For the text-containing cell, return its midpoint in (X, Y) coordinate format. 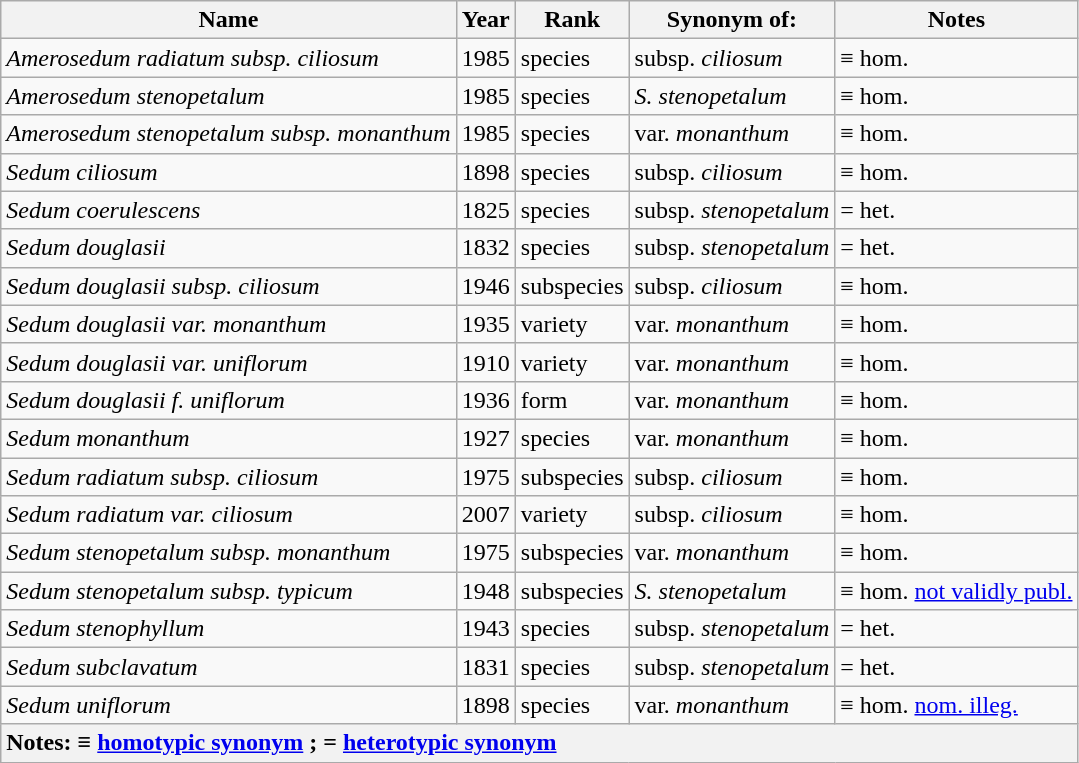
1832 (486, 248)
≡ hom. not validly publ. (956, 591)
1948 (486, 591)
Sedum douglasii subsp. ciliosum (228, 286)
Sedum douglasii (228, 248)
1825 (486, 210)
Rank (572, 20)
2007 (486, 515)
Name (228, 20)
Sedum douglasii f. uniflorum (228, 400)
Sedum ciliosum (228, 172)
1936 (486, 400)
Amerosedum stenopetalum (228, 96)
1943 (486, 629)
Notes: ≡ homotypic synonym ; = heterotypic synonym (540, 743)
Sedum stenopetalum subsp. monanthum (228, 553)
Sedum stenopetalum subsp. typicum (228, 591)
Amerosedum radiatum subsp. ciliosum (228, 58)
1910 (486, 362)
Sedum stenophyllum (228, 629)
1935 (486, 324)
Sedum uniflorum (228, 705)
form (572, 400)
Sedum subclavatum (228, 667)
1927 (486, 438)
≡ hom. nom. illeg. (956, 705)
Sedum radiatum subsp. ciliosum (228, 477)
Year (486, 20)
Synonym of: (732, 20)
Sedum radiatum var. ciliosum (228, 515)
Notes (956, 20)
Sedum coerulescens (228, 210)
Sedum douglasii var. monanthum (228, 324)
Amerosedum stenopetalum subsp. monanthum (228, 134)
1831 (486, 667)
Sedum douglasii var. uniflorum (228, 362)
Sedum monanthum (228, 438)
1946 (486, 286)
